Return [x, y] of the center of cell containing provided text 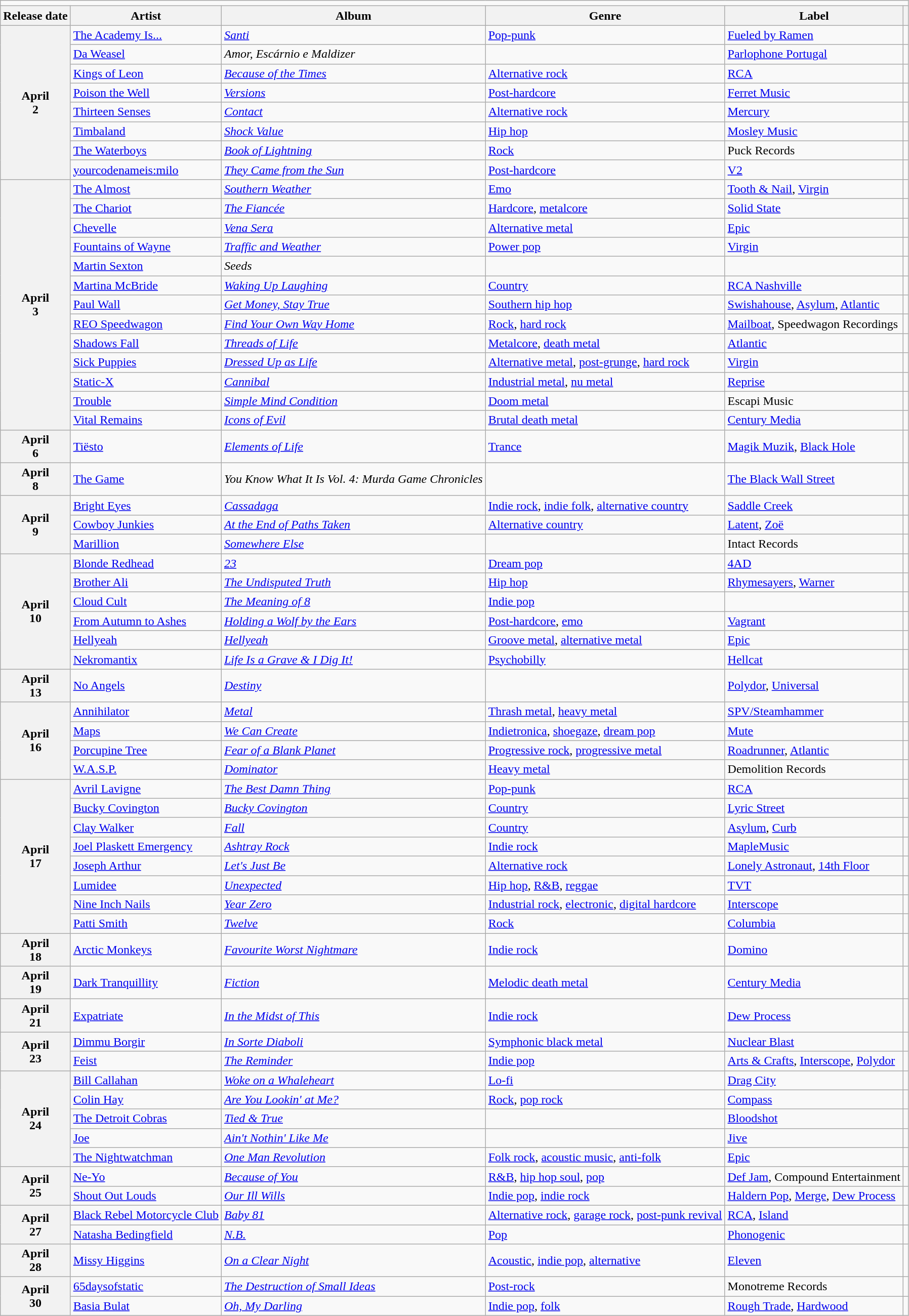
The Meaning of 8 [353, 602]
Ain't Nothin' Like Me [353, 1138]
Southern hip hop [605, 305]
We Can Create [353, 731]
Natasha Bedingfield [146, 1235]
April8 [35, 479]
One Man Revolution [353, 1157]
Monotreme Records [814, 1287]
April28 [35, 1260]
Let's Just Be [353, 866]
April2 [35, 102]
The Academy Is... [146, 35]
Rock, hard rock [605, 324]
Folk rock, acoustic music, anti-folk [605, 1157]
April18 [35, 950]
The Game [146, 479]
Get Money, Stay True [353, 305]
Phonogenic [814, 1235]
Bright Eyes [146, 505]
Brutal death metal [605, 420]
The Nightwatchman [146, 1157]
Tooth & Nail, Virgin [814, 189]
Tiësto [146, 446]
Dream pop [605, 563]
Lo-fi [605, 1080]
Alternative metal [605, 227]
The Best Damn Thing [353, 789]
Our Ill Wills [353, 1196]
April27 [35, 1224]
Trouble [146, 401]
N.B. [353, 1235]
Ne-Yo [146, 1176]
Melodic death metal [605, 983]
Icons of Evil [353, 420]
REO Speedwagon [146, 324]
Eleven [814, 1260]
Industrial rock, electronic, digital hardcore [605, 904]
Dressed Up as Life [353, 362]
Blonde Redhead [146, 563]
The Destruction of Small Ideas [353, 1287]
Vital Remains [146, 420]
Contact [353, 112]
Def Jam, Compound Entertainment [814, 1176]
Annihilator [146, 712]
On a Clear Night [353, 1260]
April30 [35, 1296]
Ashtray Rock [353, 846]
Joe [146, 1138]
Psychobilly [605, 660]
Year Zero [353, 904]
April16 [35, 741]
W.A.S.P. [146, 769]
Shout Out Louds [146, 1196]
April6 [35, 446]
The Reminder [353, 1061]
Southern Weather [353, 189]
Fall [353, 827]
Interscope [814, 904]
Unexpected [353, 885]
Feist [146, 1061]
Missy Higgins [146, 1260]
Domino [814, 950]
Brother Ali [146, 583]
Columbia [814, 924]
Drag City [814, 1080]
Vena Sera [353, 227]
Expatriate [146, 1015]
Fountains of Wayne [146, 247]
Waking Up Laughing [353, 285]
Indie rock, indie folk, alternative country [605, 505]
Traffic and Weather [353, 247]
Album [353, 16]
Joseph Arthur [146, 866]
Swishahouse, Asylum, Atlantic [814, 305]
Black Rebel Motorcycle Club [146, 1215]
Marillion [146, 544]
Book of Lightning [353, 150]
Bloodshot [814, 1119]
Ferret Music [814, 93]
Cannibal [353, 382]
Maps [146, 731]
4AD [814, 563]
MapleMusic [814, 846]
The Waterboys [146, 150]
Bill Callahan [146, 1080]
Shadows Fall [146, 343]
Clay Walker [146, 827]
Holding a Wolf by the Ears [353, 621]
Cassadaga [353, 505]
Hip hop, R&B, reggae [605, 885]
Mute [814, 731]
April9 [35, 524]
Sick Puppies [146, 362]
Polydor, Universal [814, 685]
Shock Value [353, 131]
yourcodenameis:milo [146, 170]
Atlantic [814, 343]
23 [353, 563]
Industrial metal, nu metal [605, 382]
Da Weasel [146, 54]
Because of You [353, 1176]
Mailboat, Speedwagon Recordings [814, 324]
Indietronica, shoegaze, dream pop [605, 731]
Artist [146, 16]
Indie pop, indie rock [605, 1196]
At the End of Paths Taken [353, 524]
Progressive rock, progressive metal [605, 750]
April24 [35, 1119]
Symphonic black metal [605, 1042]
Life Is a Grave & I Dig It! [353, 660]
Somewhere Else [353, 544]
Tied & True [353, 1119]
April21 [35, 1015]
Fear of a Blank Planet [353, 750]
SPV/Steamhammer [814, 712]
Vagrant [814, 621]
Porcupine Tree [146, 750]
V2 [814, 170]
Haldern Pop, Merge, Dew Process [814, 1196]
Nekromantix [146, 660]
Lumidee [146, 885]
Release date [35, 16]
Santi [353, 35]
Jive [814, 1138]
In the Midst of This [353, 1015]
Acoustic, indie pop, alternative [605, 1260]
Arctic Monkeys [146, 950]
Compass [814, 1099]
April17 [35, 856]
Because of the Times [353, 73]
Roadrunner, Atlantic [814, 750]
Power pop [605, 247]
Alternative rock, garage rock, post-punk revival [605, 1215]
Dimmu Borgir [146, 1042]
Seeds [353, 266]
Threads of Life [353, 343]
Asylum, Curb [814, 827]
No Angels [146, 685]
April19 [35, 983]
The Fiancée [353, 208]
Chevelle [146, 227]
Doom metal [605, 401]
Martina McBride [146, 285]
The Undisputed Truth [353, 583]
Alternative metal, post-grunge, hard rock [605, 362]
Thirteen Senses [146, 112]
Elements of Life [353, 446]
You Know What It Is Vol. 4: Murda Game Chronicles [353, 479]
Nuclear Blast [814, 1042]
April3 [35, 305]
Lyric Street [814, 808]
Cloud Cult [146, 602]
Mercury [814, 112]
Woke on a Whaleheart [353, 1080]
Avril Lavigne [146, 789]
Rock, pop rock [605, 1099]
April25 [35, 1186]
April10 [35, 611]
Oh, My Darling [353, 1306]
Mosley Music [814, 131]
Dew Process [814, 1015]
Are You Lookin' at Me? [353, 1099]
Puck Records [814, 150]
The Detroit Cobras [146, 1119]
Fiction [353, 983]
Hellcat [814, 660]
The Almost [146, 189]
Baby 81 [353, 1215]
Joel Plaskett Emergency [146, 846]
Alternative country [605, 524]
Post-rock [605, 1287]
Rhymesayers, Warner [814, 583]
Pop [605, 1235]
Genre [605, 16]
Rough Trade, Hardwood [814, 1306]
Favourite Worst Nightmare [353, 950]
Basia Bulat [146, 1306]
Twelve [353, 924]
Kings of Leon [146, 73]
Simple Mind Condition [353, 401]
Hardcore, metalcore [605, 208]
April13 [35, 685]
RCA, Island [814, 1215]
Fueled by Ramen [814, 35]
They Came from the Sun [353, 170]
Timbaland [146, 131]
RCA Nashville [814, 285]
Solid State [814, 208]
TVT [814, 885]
Groove metal, alternative metal [605, 640]
Escapi Music [814, 401]
Trance [605, 446]
Thrash metal, heavy metal [605, 712]
Dominator [353, 769]
Static-X [146, 382]
Parlophone Portugal [814, 54]
Amor, Escárnio e Maldizer [353, 54]
Emo [605, 189]
Saddle Creek [814, 505]
Dark Tranquillity [146, 983]
Magik Muzik, Black Hole [814, 446]
Arts & Crafts, Interscope, Polydor [814, 1061]
Nine Inch Nails [146, 904]
Find Your Own Way Home [353, 324]
Reprise [814, 382]
Colin Hay [146, 1099]
Paul Wall [146, 305]
The Chariot [146, 208]
Demolition Records [814, 769]
From Autumn to Ashes [146, 621]
65daysofstatic [146, 1287]
Post-hardcore, emo [605, 621]
Label [814, 16]
The Black Wall Street [814, 479]
In Sorte Diaboli [353, 1042]
Intact Records [814, 544]
R&B, hip hop soul, pop [605, 1176]
Poison the Well [146, 93]
Indie pop, folk [605, 1306]
Martin Sexton [146, 266]
Latent, Zoë [814, 524]
Lonely Astronaut, 14th Floor [814, 866]
Cowboy Junkies [146, 524]
Patti Smith [146, 924]
Heavy metal [605, 769]
April23 [35, 1051]
Metal [353, 712]
Metalcore, death metal [605, 343]
Destiny [353, 685]
Versions [353, 93]
